Return the [x, y] coordinate for the center point of the cell that contains the specified text.  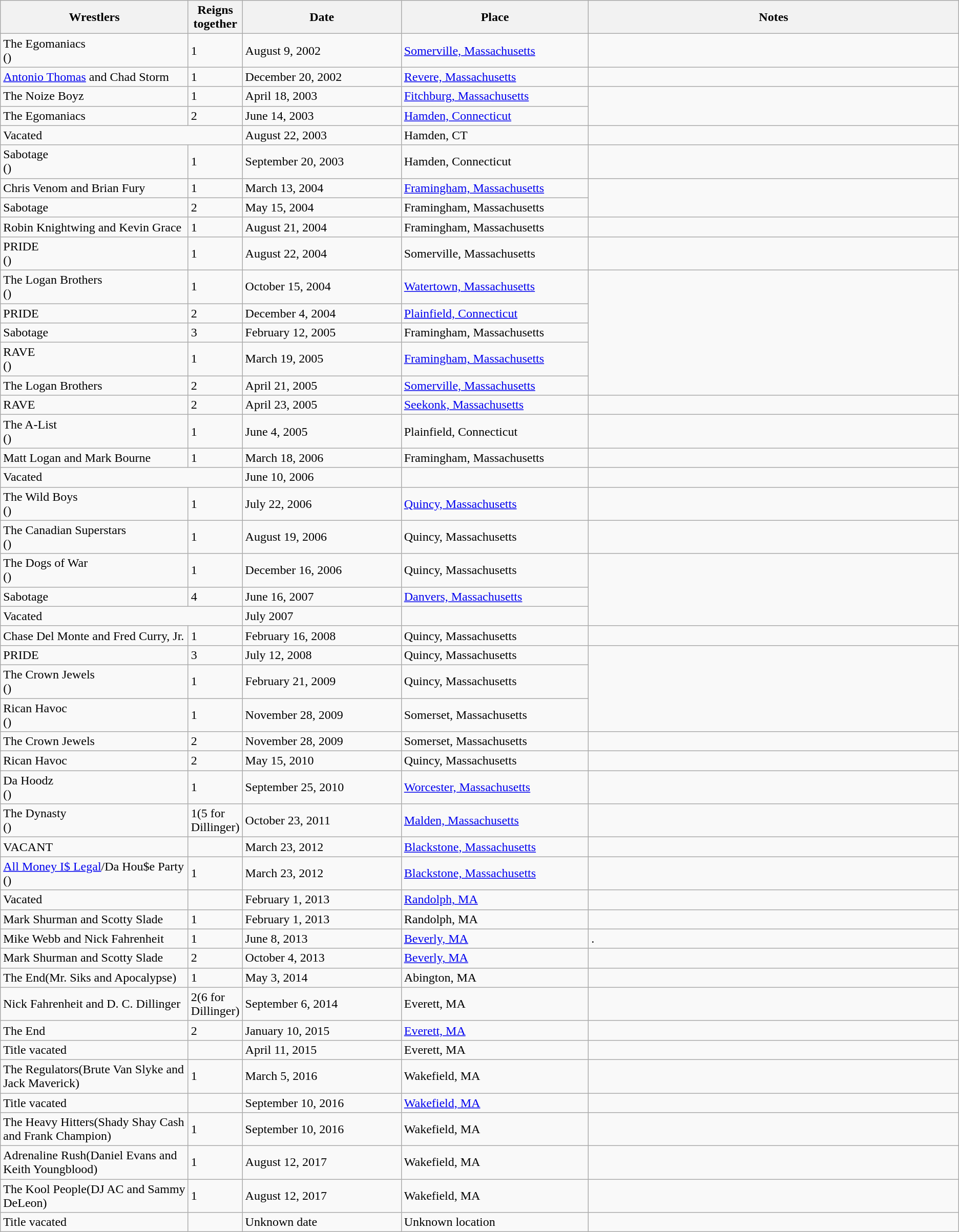
Malden, Massachusetts [495, 820]
RAVE [94, 405]
March 18, 2006 [322, 458]
Matt Logan and Mark Bourne [94, 458]
The Logan Brothers() [94, 287]
Reigns together [215, 17]
The Kool People(DJ AC and Sammy DeLeon) [94, 1196]
April 23, 2005 [322, 405]
March 19, 2005 [322, 359]
February 12, 2005 [322, 333]
March 5, 2016 [322, 1076]
Sabotage() [94, 162]
Worcester, Massachusetts [495, 788]
The A-List() [94, 431]
Da Hoodz() [94, 788]
Nick Fahrenheit and D. C. Dillinger [94, 1004]
April 21, 2005 [322, 386]
Robin Knightwing and Kevin Grace [94, 227]
Place [495, 17]
The Egomaniacs() [94, 50]
The Regulators(Brute Van Slyke and Jack Maverick) [94, 1076]
April 18, 2003 [322, 96]
December 16, 2006 [322, 570]
May 15, 2004 [322, 207]
The Dynasty() [94, 820]
Date [322, 17]
Danvers, Massachusetts [495, 597]
PRIDE() [94, 253]
The End [94, 1030]
The Noize Boyz [94, 96]
October 4, 2013 [322, 958]
1(5 for Dillinger) [215, 820]
August 9, 2002 [322, 50]
August 19, 2006 [322, 537]
Seekonk, Massachusetts [495, 405]
June 16, 2007 [322, 597]
June 4, 2005 [322, 431]
July 22, 2006 [322, 504]
July 2007 [322, 616]
May 3, 2014 [322, 978]
The Wild Boys() [94, 504]
September 25, 2010 [322, 788]
4 [215, 597]
June 8, 2013 [322, 939]
The Crown Jewels() [94, 681]
The Canadian Superstars() [94, 537]
October 15, 2004 [322, 287]
August 21, 2004 [322, 227]
August 22, 2003 [322, 135]
2(6 for Dillinger) [215, 1004]
September 20, 2003 [322, 162]
The Egomaniacs [94, 116]
Unknown location [495, 1222]
Notes [774, 17]
July 12, 2008 [322, 655]
Rican Havoc [94, 761]
Rican Havoc() [94, 715]
Fitchburg, Massachusetts [495, 96]
Chase Del Monte and Fred Curry, Jr. [94, 635]
December 20, 2002 [322, 77]
December 4, 2004 [322, 313]
June 14, 2003 [322, 116]
Wrestlers [94, 17]
The Crown Jewels [94, 741]
February 21, 2009 [322, 681]
Hamden, CT [495, 135]
January 10, 2015 [322, 1030]
Mike Webb and Nick Fahrenheit [94, 939]
Chris Venom and Brian Fury [94, 188]
March 13, 2004 [322, 188]
Adrenaline Rush(Daniel Evans and Keith Youngblood) [94, 1162]
The Logan Brothers [94, 386]
VACANT [94, 847]
The Heavy Hitters(Shady Shay Cash and Frank Champion) [94, 1130]
February 16, 2008 [322, 635]
April 11, 2015 [322, 1050]
October 23, 2011 [322, 820]
Antonio Thomas and Chad Storm [94, 77]
. [774, 939]
Watertown, Massachusetts [495, 287]
All Money I$ Legal/Da Hou$e Party() [94, 874]
RAVE() [94, 359]
Abington, MA [495, 978]
The End(Mr. Siks and Apocalypse) [94, 978]
The Dogs of War() [94, 570]
Unknown date [322, 1222]
June 10, 2006 [322, 477]
August 22, 2004 [322, 253]
Revere, Massachusetts [495, 77]
September 6, 2014 [322, 1004]
May 15, 2010 [322, 761]
